Identify which cell holds the provided text, then report its [X, Y] central coordinate. 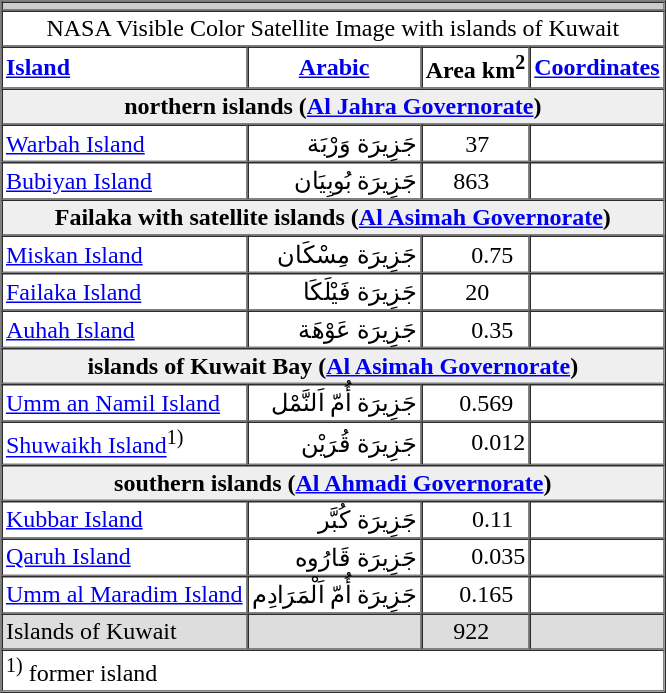
0.569 [476, 403]
جَزِيرَة مِسْكَان [334, 255]
جَزِيرَة قَارُوه [334, 557]
جَزِيرَة قُرَيْن [334, 443]
Shuwaikh Island1) [125, 443]
1) former island [334, 670]
Islands of Kuwait [125, 631]
جَزِيرَة بُوبِيَان [334, 181]
Umm an Namil Island [125, 403]
Auhah Island [125, 330]
جَزِيرَة فَيْلَكَا [334, 292]
جَزِيرَة أُمّ اَلْمَرَادِم [334, 594]
0.11 [476, 519]
Failaka Island [125, 292]
Failaka with satellite islands (Al Asimah Governorate) [334, 218]
Umm al Maradim Island [125, 594]
Arabic [334, 67]
Island [125, 67]
0.165 [476, 594]
Kubbar Island [125, 519]
922 [476, 631]
southern islands (Al Ahmadi Governorate) [334, 482]
20 [476, 292]
islands of Kuwait Bay (Al Asimah Governorate) [334, 366]
جَزِيرَة أُمّ اَلنَّمْل [334, 403]
Miskan Island [125, 255]
Coordinates [597, 67]
جَزِيرَة كُبَّر [334, 519]
0.035 [476, 557]
جَزِيرَة وَرْبَة [334, 144]
0.75 [476, 255]
NASA Visible Color Satellite Image with islands of Kuwait [334, 28]
0.012 [476, 443]
0.35 [476, 330]
northern islands (Al Jahra Governorate) [334, 107]
863 [476, 181]
Warbah Island [125, 144]
Bubiyan Island [125, 181]
Area km2 [476, 67]
جَزِيرَة عَوْهَة [334, 330]
Qaruh Island [125, 557]
37 [476, 144]
